Scan for the cell matching the given text and deliver its (X, Y) coordinate at center. 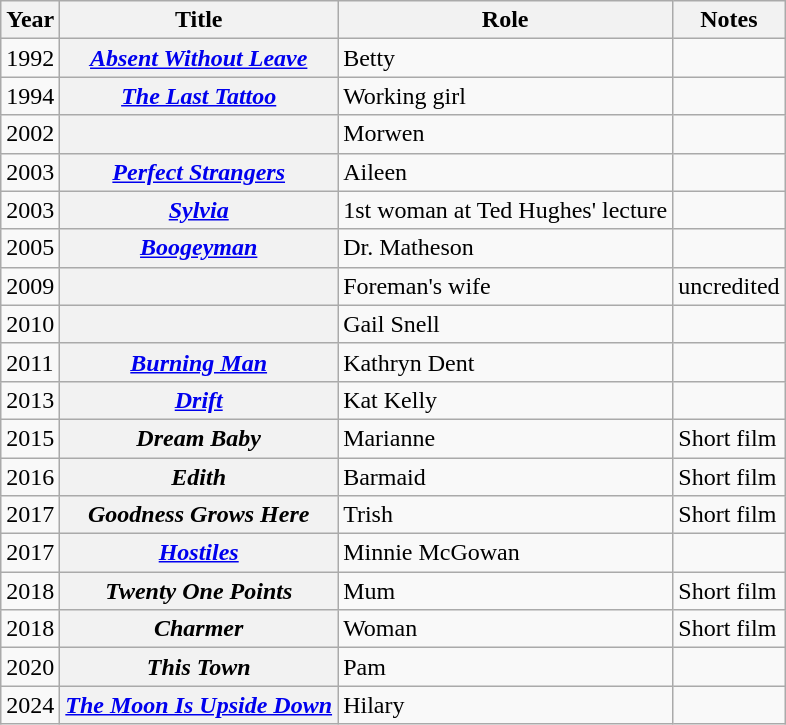
Minnie McGowan (506, 553)
2011 (30, 362)
The Moon Is Upside Down (199, 705)
2016 (30, 477)
Foreman's wife (506, 286)
2002 (30, 134)
Dream Baby (199, 438)
2020 (30, 667)
Dr. Matheson (506, 248)
Woman (506, 629)
Absent Without Leave (199, 58)
Working girl (506, 96)
Aileen (506, 172)
Marianne (506, 438)
2005 (30, 248)
Morwen (506, 134)
Role (506, 20)
2010 (30, 324)
Year (30, 20)
2024 (30, 705)
Drift (199, 400)
Charmer (199, 629)
The Last Tattoo (199, 96)
Gail Snell (506, 324)
Trish (506, 515)
Perfect Strangers (199, 172)
Twenty One Points (199, 591)
uncredited (729, 286)
Notes (729, 20)
Betty (506, 58)
Edith (199, 477)
2013 (30, 400)
Burning Man (199, 362)
Goodness Grows Here (199, 515)
Sylvia (199, 210)
2009 (30, 286)
Hostiles (199, 553)
1994 (30, 96)
This Town (199, 667)
Barmaid (506, 477)
Pam (506, 667)
1st woman at Ted Hughes' lecture (506, 210)
Boogeyman (199, 248)
2015 (30, 438)
Kat Kelly (506, 400)
Kathryn Dent (506, 362)
Hilary (506, 705)
Title (199, 20)
1992 (30, 58)
Mum (506, 591)
